Find where the given text appears and provide that cell's center as [X, Y] coordinate. 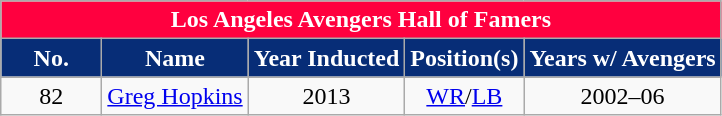
2013 [326, 96]
2002–06 [622, 96]
Position(s) [464, 58]
WR/LB [464, 96]
Year Inducted [326, 58]
Years w/ Avengers [622, 58]
Los Angeles Avengers Hall of Famers [361, 20]
Greg Hopkins [175, 96]
82 [52, 96]
Name [175, 58]
No. [52, 58]
